Detect which cell encompasses the target text, then output its [x, y] center coordinate. 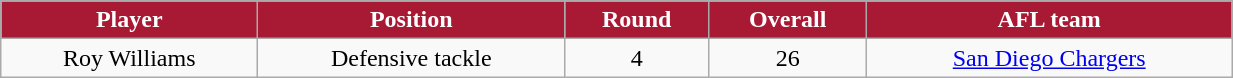
Defensive tackle [412, 58]
Roy Williams [130, 58]
Position [412, 20]
26 [788, 58]
Overall [788, 20]
4 [637, 58]
Player [130, 20]
San Diego Chargers [1050, 58]
AFL team [1050, 20]
Round [637, 20]
